Extract the [X, Y] coordinate from the center of the cell holding the provided text.  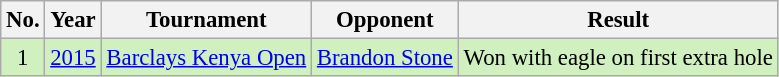
Result [618, 20]
Year [73, 20]
Tournament [206, 20]
2015 [73, 58]
Won with eagle on first extra hole [618, 58]
Barclays Kenya Open [206, 58]
Brandon Stone [386, 58]
Opponent [386, 20]
No. [23, 20]
1 [23, 58]
